Return the [X, Y] coordinate for the center point of the cell that contains the specified text.  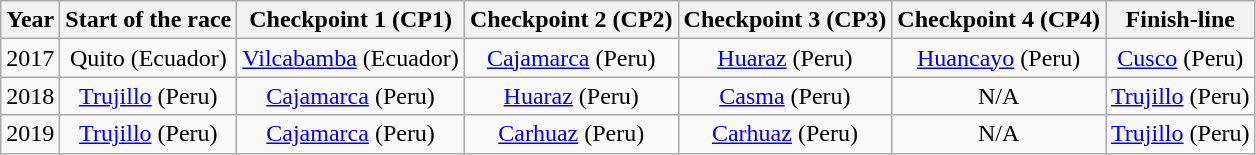
2018 [30, 96]
Checkpoint 1 (CP1) [351, 20]
Casma (Peru) [785, 96]
Finish-line [1181, 20]
Checkpoint 4 (CP4) [999, 20]
Quito (Ecuador) [148, 58]
2019 [30, 134]
Huancayo (Peru) [999, 58]
2017 [30, 58]
Checkpoint 3 (CP3) [785, 20]
Checkpoint 2 (CP2) [571, 20]
Year [30, 20]
Cusco (Peru) [1181, 58]
Start of the race [148, 20]
Vilcabamba (Ecuador) [351, 58]
